Return (x, y) of the center of cell containing provided text 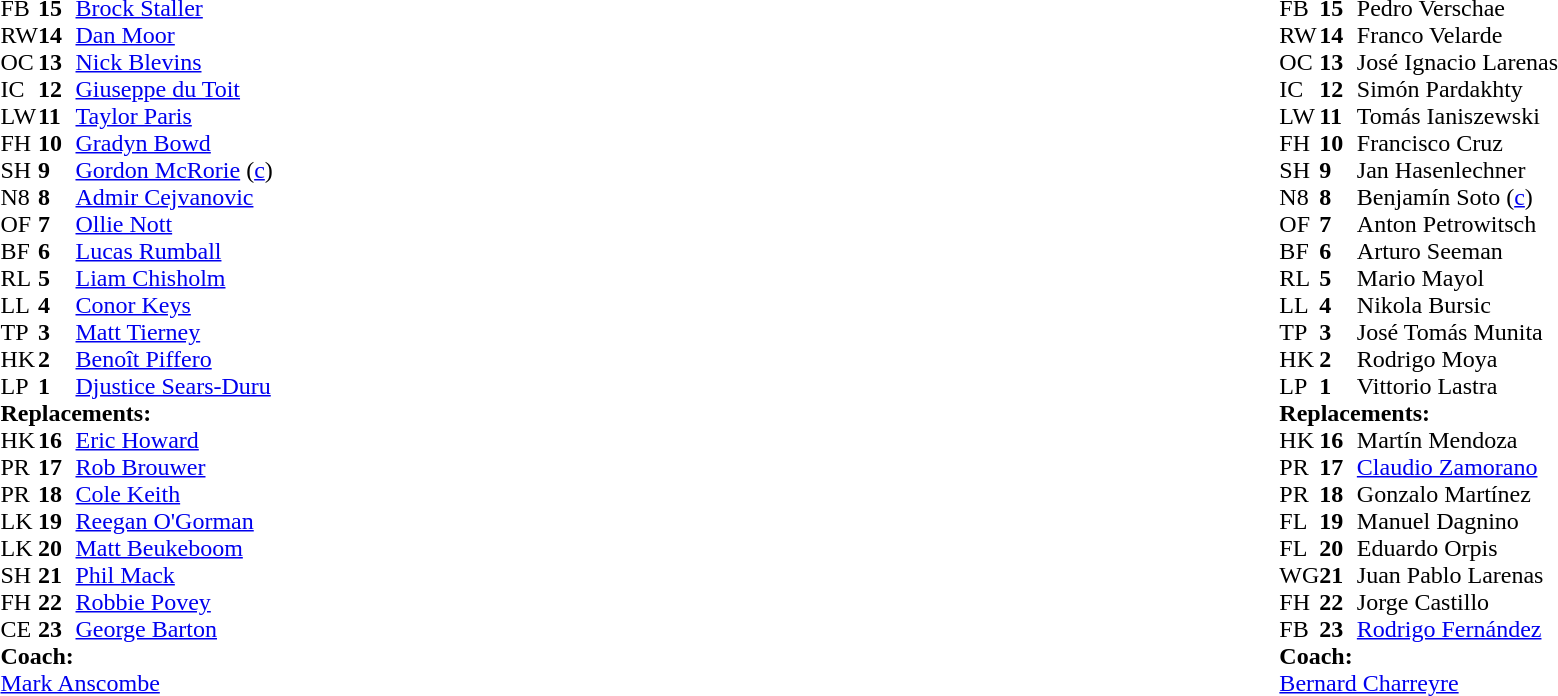
WG (1299, 576)
Vittorio Lastra (1458, 386)
FB (1299, 630)
Benoît Piffero (174, 360)
Giuseppe du Toit (174, 90)
Benjamín Soto (c) (1458, 198)
Dan Moor (174, 36)
Rob Brouwer (174, 468)
Matt Tierney (174, 332)
Anton Petrowitsch (1458, 224)
Jan Hasenlechner (1458, 170)
Matt Beukeboom (174, 548)
Cole Keith (174, 494)
Robbie Povey (174, 602)
George Barton (174, 630)
CE (19, 630)
Liam Chisholm (174, 278)
Conor Keys (174, 306)
Francisco Cruz (1458, 144)
José Ignacio Larenas (1458, 62)
Reegan O'Gorman (174, 522)
Claudio Zamorano (1458, 468)
Lucas Rumball (174, 252)
Rodrigo Fernández (1458, 630)
Gordon McRorie (c) (174, 170)
Simón Pardakhty (1458, 90)
Phil Mack (174, 576)
Juan Pablo Larenas (1458, 576)
Admir Cejvanovic (174, 198)
Nick Blevins (174, 62)
Arturo Seeman (1458, 252)
Ollie Nott (174, 224)
Jorge Castillo (1458, 602)
Mario Mayol (1458, 278)
Martín Mendoza (1458, 440)
Franco Velarde (1458, 36)
Manuel Dagnino (1458, 522)
José Tomás Munita (1458, 332)
Nikola Bursic (1458, 306)
Taylor Paris (174, 116)
Eric Howard (174, 440)
Gradyn Bowd (174, 144)
Rodrigo Moya (1458, 360)
Djustice Sears-Duru (174, 386)
Eduardo Orpis (1458, 548)
Tomás Ianiszewski (1458, 116)
Gonzalo Martínez (1458, 494)
